Detect which cell encompasses the target text, then output its (X, Y) center coordinate. 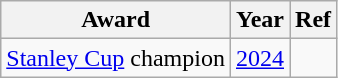
2024 (260, 58)
Year (260, 20)
Stanley Cup champion (116, 58)
Ref (314, 20)
Award (116, 20)
